Return the (x, y) coordinate for the center point of the cell that contains the specified text.  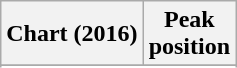
Chart (2016) (72, 34)
Peakposition (189, 34)
